Output the (x, y) coordinate of the center of the cell containing the given text.  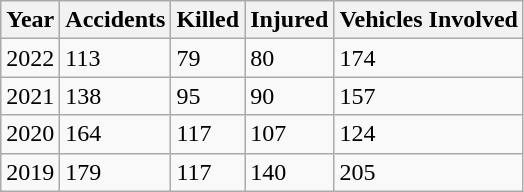
2020 (30, 134)
Year (30, 20)
113 (116, 58)
95 (208, 96)
Killed (208, 20)
Accidents (116, 20)
2019 (30, 172)
Vehicles Involved (429, 20)
Injured (290, 20)
2021 (30, 96)
164 (116, 134)
174 (429, 58)
205 (429, 172)
80 (290, 58)
140 (290, 172)
179 (116, 172)
90 (290, 96)
124 (429, 134)
79 (208, 58)
157 (429, 96)
107 (290, 134)
2022 (30, 58)
138 (116, 96)
